Return [x, y] of the center of cell containing provided text 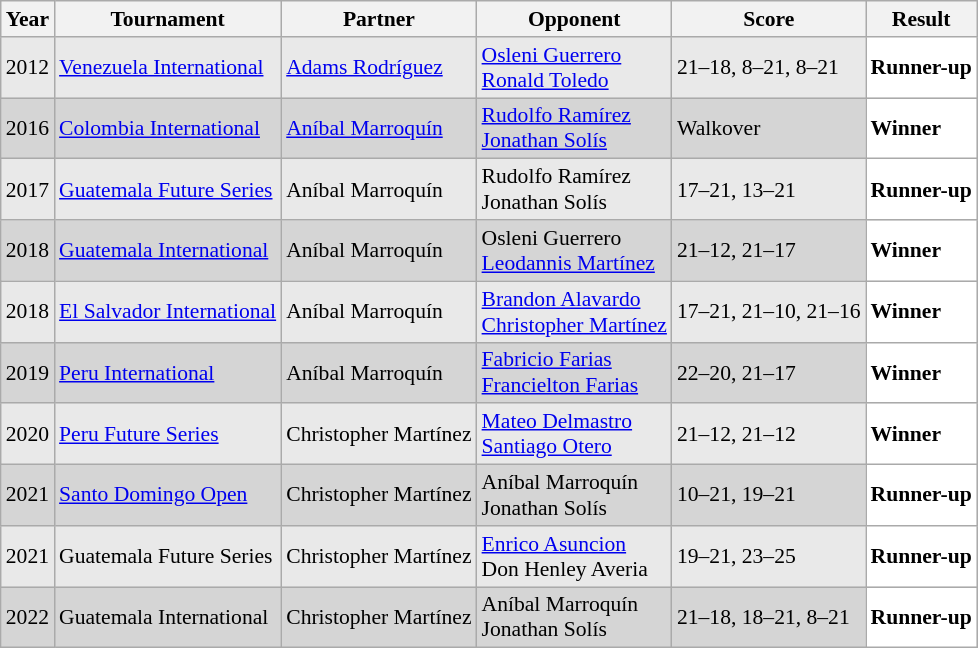
19–21, 23–25 [769, 556]
Peru International [168, 372]
Tournament [168, 19]
Osleni Guerrero Ronald Toledo [574, 68]
Peru Future Series [168, 434]
2022 [28, 618]
Venezuela International [168, 68]
Opponent [574, 19]
Santo Domingo Open [168, 496]
Walkover [769, 128]
2017 [28, 190]
10–21, 19–21 [769, 496]
Score [769, 19]
Partner [378, 19]
2016 [28, 128]
Brandon Alavardo Christopher Martínez [574, 312]
Year [28, 19]
21–18, 8–21, 8–21 [769, 68]
El Salvador International [168, 312]
21–18, 18–21, 8–21 [769, 618]
2019 [28, 372]
Adams Rodríguez [378, 68]
22–20, 21–17 [769, 372]
Mateo Delmastro Santiago Otero [574, 434]
Colombia International [168, 128]
21–12, 21–12 [769, 434]
2020 [28, 434]
2012 [28, 68]
Result [922, 19]
17–21, 13–21 [769, 190]
Fabricio Farias Francielton Farias [574, 372]
17–21, 21–10, 21–16 [769, 312]
Osleni Guerrero Leodannis Martínez [574, 250]
Enrico Asuncion Don Henley Averia [574, 556]
21–12, 21–17 [769, 250]
